Return [X, Y] of the center of cell containing provided text 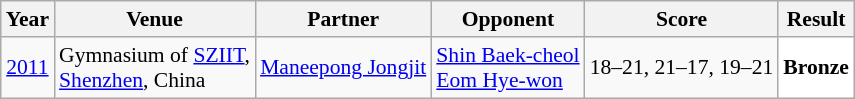
Venue [154, 19]
Year [28, 19]
Shin Baek-cheol Eom Hye-won [508, 68]
Opponent [508, 19]
Bronze [816, 68]
Maneepong Jongjit [343, 68]
2011 [28, 68]
Score [682, 19]
18–21, 21–17, 19–21 [682, 68]
Gymnasium of SZIIT,Shenzhen, China [154, 68]
Result [816, 19]
Partner [343, 19]
